For the text-containing cell, return its midpoint in [X, Y] coordinate format. 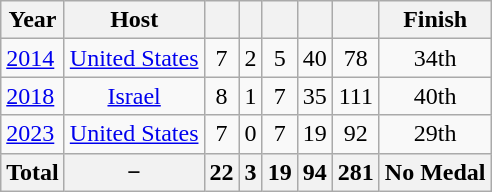
8 [222, 96]
35 [314, 96]
Total [33, 172]
0 [250, 134]
− [134, 172]
No Medal [435, 172]
2018 [33, 96]
3 [250, 172]
281 [356, 172]
2 [250, 58]
40th [435, 96]
78 [356, 58]
5 [280, 58]
29th [435, 134]
2023 [33, 134]
34th [435, 58]
1 [250, 96]
22 [222, 172]
2014 [33, 58]
Year [33, 20]
92 [356, 134]
Finish [435, 20]
40 [314, 58]
Israel [134, 96]
Host [134, 20]
94 [314, 172]
111 [356, 96]
